Extract the [x, y] coordinate from the center of the cell holding the provided text.  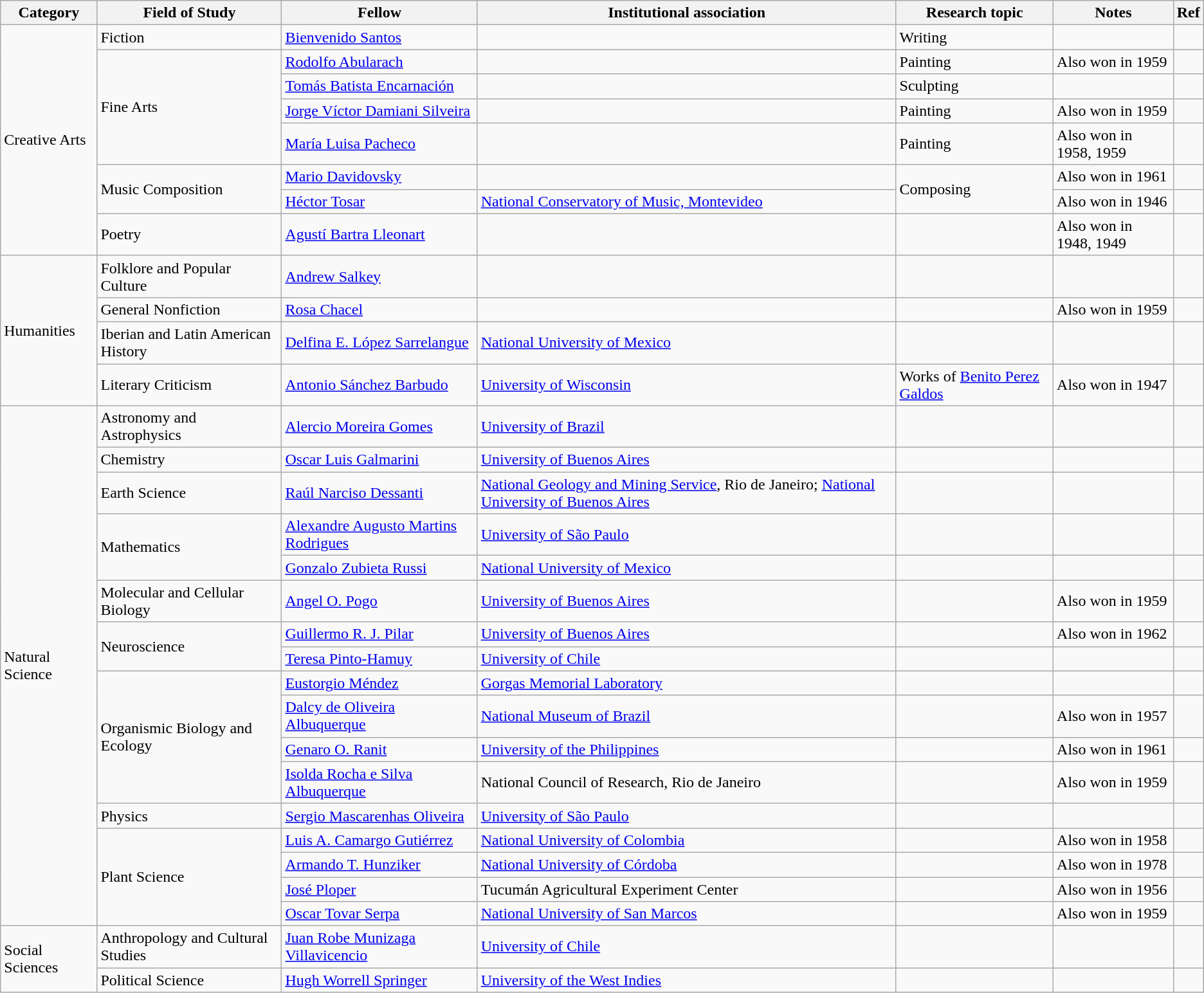
Juan Robe Munizaga Villavicencio [379, 947]
Works of Benito Perez Galdos [974, 385]
Sculpting [974, 86]
Molecular and Cellular Biology [189, 601]
Organismic Biology and Ecology [189, 737]
José Ploper [379, 889]
María Luisa Pacheco [379, 144]
Literary Criticism [189, 385]
Andrew Salkey [379, 277]
Poetry [189, 234]
Also won in 1946 [1114, 201]
Tucumán Agricultural Experiment Center [687, 889]
Oscar Tovar Serpa [379, 914]
University of Wisconsin [687, 385]
University of the West Indies [687, 980]
National Museum of Brazil [687, 716]
Guillermo R. J. Pilar [379, 634]
Also won in 1957 [1114, 716]
Hugh Worrell Springer [379, 980]
Also won in 1958 [1114, 840]
National University of Córdoba [687, 864]
Eustorgio Méndez [379, 683]
Antonio Sánchez Barbudo [379, 385]
Category [49, 13]
Ref [1189, 13]
Fine Arts [189, 107]
Iberian and Latin American History [189, 342]
Also won in 1948, 1949 [1114, 234]
Physics [189, 815]
Alexandre Augusto Martins Rodrigues [379, 535]
Teresa Pinto-Hamuy [379, 659]
National Conservatory of Music, Montevideo [687, 201]
Also won in 1962 [1114, 634]
Héctor Tosar [379, 201]
Social Sciences [49, 960]
University of Brazil [687, 427]
Fiction [189, 37]
Music Composition [189, 189]
Astronomy and Astrophysics [189, 427]
Natural Science [49, 666]
Jorge Víctor Damiani Silveira [379, 111]
National University of Colombia [687, 840]
Raúl Narciso Dessanti [379, 493]
General Nonfiction [189, 309]
Also won in 1956 [1114, 889]
Political Science [189, 980]
Also won in 1958, 1959 [1114, 144]
Alercio Moreira Gomes [379, 427]
Oscar Luis Galmarini [379, 460]
Creative Arts [49, 140]
Tomás Batista Encarnación [379, 86]
Chemistry [189, 460]
Research topic [974, 13]
Institutional association [687, 13]
Sergio Mascarenhas Oliveira [379, 815]
National Council of Research, Rio de Janeiro [687, 782]
Humanities [49, 331]
Rodolfo Abularach [379, 62]
Armando T. Hunziker [379, 864]
Also won in 1947 [1114, 385]
Gorgas Memorial Laboratory [687, 683]
Neuroscience [189, 646]
Mario Davidovsky [379, 177]
Isolda Rocha e Silva Albuquerque [379, 782]
Gonzalo Zubieta Russi [379, 568]
Earth Science [189, 493]
Anthropology and Cultural Studies [189, 947]
Delfina E. López Sarrelangue [379, 342]
Folklore and Popular Culture [189, 277]
Bienvenido Santos [379, 37]
National University of San Marcos [687, 914]
Luis A. Camargo Gutiérrez [379, 840]
Notes [1114, 13]
Angel O. Pogo [379, 601]
University of the Philippines [687, 749]
Fellow [379, 13]
Composing [974, 189]
Rosa Chacel [379, 309]
Field of Study [189, 13]
Also won in 1978 [1114, 864]
Mathematics [189, 547]
National Geology and Mining Service, Rio de Janeiro; National University of Buenos Aires [687, 493]
Genaro O. Ranit [379, 749]
Dalcy de Oliveira Albuquerque [379, 716]
Plant Science [189, 877]
Agustí Bartra Lleonart [379, 234]
Writing [974, 37]
